Output the (x, y) coordinate of the center of the cell containing the given text.  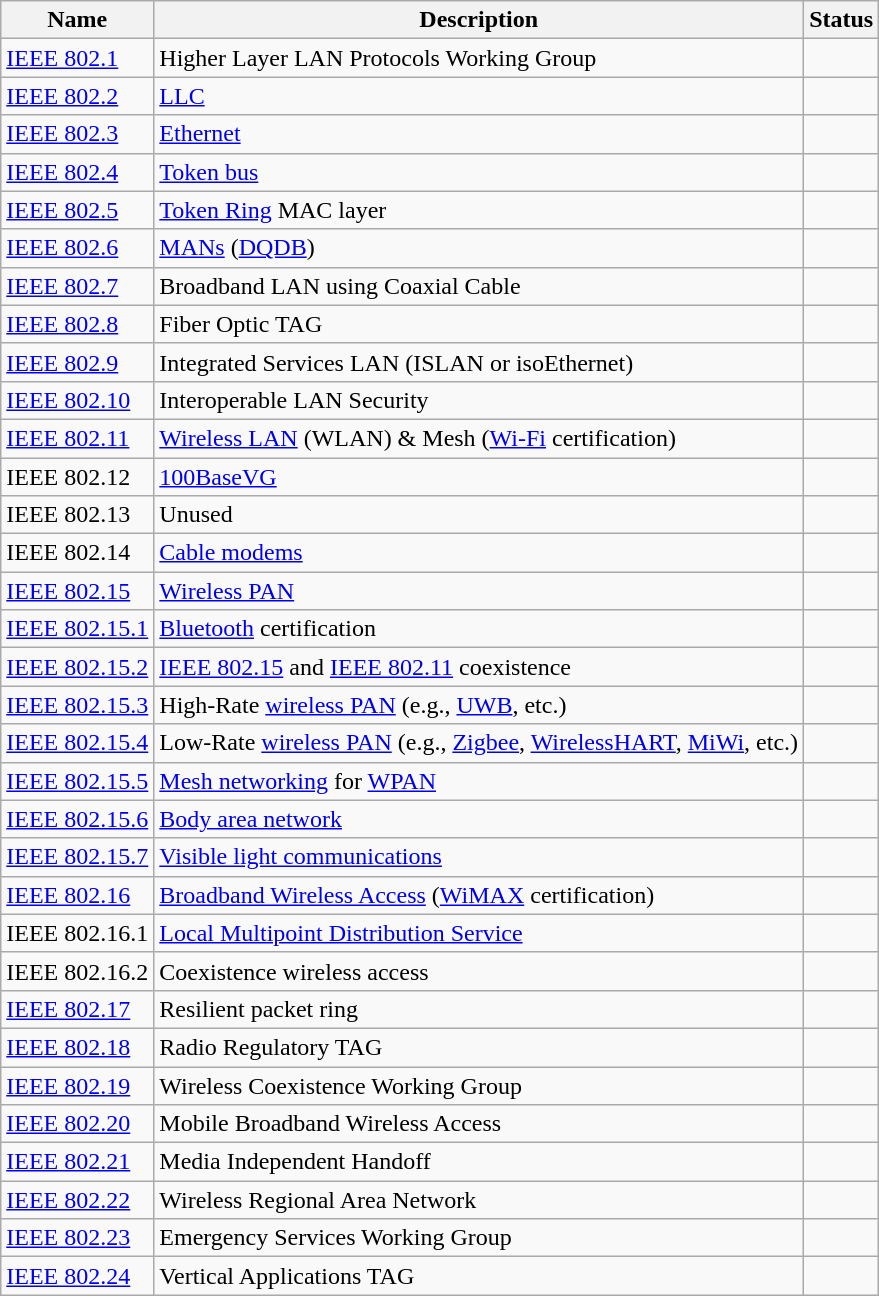
IEEE 802.7 (78, 286)
Wireless Coexistence Working Group (479, 1085)
IEEE 802.16 (78, 895)
IEEE 802.10 (78, 400)
Name (78, 20)
Media Independent Handoff (479, 1162)
Token Ring MAC layer (479, 210)
Bluetooth certification (479, 629)
Fiber Optic TAG (479, 324)
IEEE 802.15.2 (78, 667)
IEEE 802.15.4 (78, 743)
Mobile Broadband Wireless Access (479, 1124)
IEEE 802.15 and IEEE 802.11 coexistence (479, 667)
Interoperable LAN Security (479, 400)
Vertical Applications TAG (479, 1276)
Visible light communications (479, 857)
IEEE 802.24 (78, 1276)
IEEE 802.17 (78, 1009)
IEEE 802.8 (78, 324)
IEEE 802.9 (78, 362)
Body area network (479, 819)
IEEE 802.3 (78, 134)
High-Rate wireless PAN (e.g., UWB, etc.) (479, 705)
IEEE 802.15.1 (78, 629)
IEEE 802.15.3 (78, 705)
Integrated Services LAN (ISLAN or isoEthernet) (479, 362)
IEEE 802.19 (78, 1085)
IEEE 802.22 (78, 1200)
Radio Regulatory TAG (479, 1047)
IEEE 802.21 (78, 1162)
IEEE 802.20 (78, 1124)
Token bus (479, 172)
Wireless Regional Area Network (479, 1200)
Status (842, 20)
Cable modems (479, 553)
IEEE 802.11 (78, 438)
IEEE 802.16.1 (78, 933)
IEEE 802.23 (78, 1238)
Coexistence wireless access (479, 971)
IEEE 802.5 (78, 210)
Mesh networking for WPAN (479, 781)
Local Multipoint Distribution Service (479, 933)
IEEE 802.15 (78, 591)
IEEE 802.13 (78, 515)
IEEE 802.12 (78, 477)
Emergency Services Working Group (479, 1238)
Resilient packet ring (479, 1009)
Ethernet (479, 134)
Broadband Wireless Access (WiMAX certification) (479, 895)
Unused (479, 515)
IEEE 802.15.6 (78, 819)
Higher Layer LAN Protocols Working Group (479, 58)
IEEE 802.15.7 (78, 857)
IEEE 802.6 (78, 248)
MANs (DQDB) (479, 248)
Wireless LAN (WLAN) & Mesh (Wi-Fi certification) (479, 438)
IEEE 802.2 (78, 96)
Broadband LAN using Coaxial Cable (479, 286)
Description (479, 20)
Wireless PAN (479, 591)
100BaseVG (479, 477)
IEEE 802.18 (78, 1047)
IEEE 802.16.2 (78, 971)
LLC (479, 96)
IEEE 802.15.5 (78, 781)
IEEE 802.14 (78, 553)
IEEE 802.1 (78, 58)
Low-Rate wireless PAN (e.g., Zigbee, WirelessHART, MiWi, etc.) (479, 743)
IEEE 802.4 (78, 172)
